Search for the cell housing the specified text and yield its (X, Y) center coordinate. 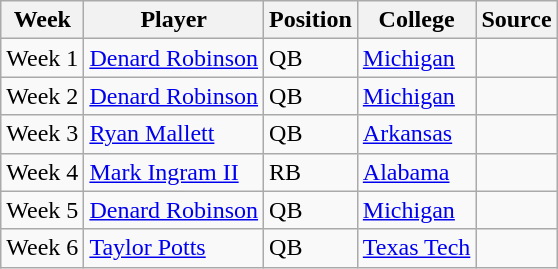
Ryan Mallett (174, 134)
College (416, 20)
Taylor Potts (174, 248)
Arkansas (416, 134)
Week 2 (42, 96)
Texas Tech (416, 248)
Week 3 (42, 134)
Player (174, 20)
Alabama (416, 172)
Week 4 (42, 172)
RB (311, 172)
Week 1 (42, 58)
Week (42, 20)
Source (516, 20)
Week 5 (42, 210)
Week 6 (42, 248)
Position (311, 20)
Mark Ingram II (174, 172)
